From the cell containing the given text, extract its center point as [x, y] coordinate. 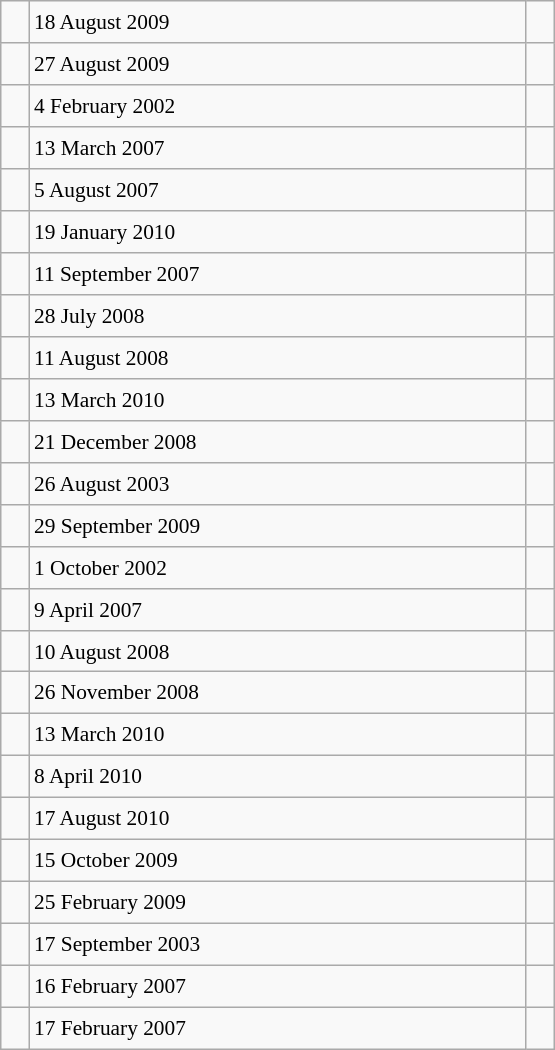
17 February 2007 [278, 1028]
1 October 2002 [278, 567]
11 September 2007 [278, 274]
26 November 2008 [278, 693]
9 April 2007 [278, 609]
26 August 2003 [278, 483]
16 February 2007 [278, 986]
18 August 2009 [278, 22]
21 December 2008 [278, 441]
25 February 2009 [278, 903]
4 February 2002 [278, 106]
10 August 2008 [278, 651]
8 April 2010 [278, 777]
17 August 2010 [278, 819]
27 August 2009 [278, 64]
15 October 2009 [278, 861]
17 September 2003 [278, 945]
29 September 2009 [278, 525]
19 January 2010 [278, 232]
5 August 2007 [278, 190]
11 August 2008 [278, 358]
13 March 2007 [278, 148]
28 July 2008 [278, 316]
